From the cell containing the given text, extract its center point as [X, Y] coordinate. 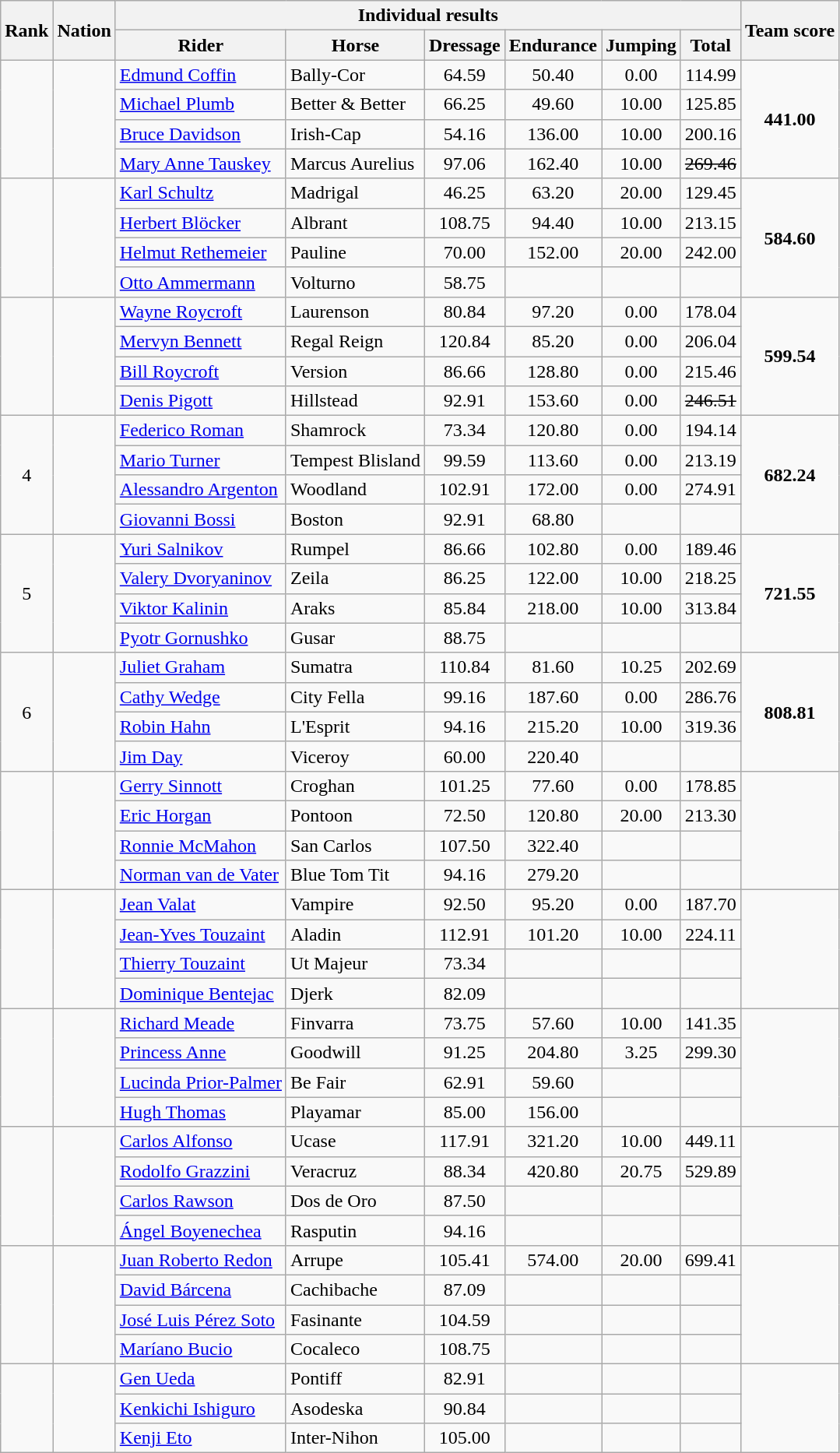
194.14 [710, 431]
Zeila [355, 579]
Mervyn Bennett [201, 341]
Albrant [355, 223]
Ut Majeur [355, 964]
Hillstead [355, 401]
Sumatra [355, 667]
70.00 [464, 252]
Ronnie McMahon [201, 845]
David Bárcena [201, 1289]
Lucinda Prior-Palmer [201, 1082]
299.30 [710, 1053]
72.50 [464, 815]
Dominique Bentejac [201, 994]
128.80 [553, 371]
86.25 [464, 579]
246.51 [710, 401]
Inter-Nihon [355, 1438]
Robin Hahn [201, 726]
808.81 [789, 712]
Maríano Bucio [201, 1349]
Finvarra [355, 1023]
Djerk [355, 994]
87.09 [464, 1289]
269.46 [710, 164]
Rider [201, 45]
Hugh Thomas [201, 1112]
Viceroy [355, 756]
110.84 [464, 667]
112.91 [464, 934]
105.00 [464, 1438]
85.00 [464, 1112]
Alessandro Argenton [201, 490]
Mary Anne Tauskey [201, 164]
Vampire [355, 905]
Dos de Oro [355, 1201]
Tempest Blisland [355, 460]
Total [710, 45]
Bill Roycroft [201, 371]
153.60 [553, 401]
Denis Pigott [201, 401]
66.25 [464, 104]
Jean Valat [201, 905]
Marcus Aurelius [355, 164]
6 [26, 712]
90.84 [464, 1409]
Nation [84, 30]
162.40 [553, 164]
Veracruz [355, 1171]
187.70 [710, 905]
62.91 [464, 1082]
77.60 [553, 786]
242.00 [710, 252]
Jim Day [201, 756]
82.09 [464, 994]
102.80 [553, 549]
Princess Anne [201, 1053]
59.60 [553, 1082]
Pontiff [355, 1379]
5 [26, 593]
Kenji Eto [201, 1438]
420.80 [553, 1171]
Karl Schultz [201, 193]
274.91 [710, 490]
117.91 [464, 1142]
L'Esprit [355, 726]
Version [355, 371]
Individual results [428, 16]
Asodeska [355, 1409]
Madrigal [355, 193]
92.50 [464, 905]
91.25 [464, 1053]
88.34 [464, 1171]
Rodolfo Grazzini [201, 1171]
206.04 [710, 341]
129.45 [710, 193]
120.84 [464, 341]
99.59 [464, 460]
449.11 [710, 1142]
80.84 [464, 311]
97.20 [553, 311]
319.36 [710, 726]
Pauline [355, 252]
Cocaleco [355, 1349]
136.00 [553, 134]
441.00 [789, 119]
Blue Tom Tit [355, 875]
73.75 [464, 1023]
220.40 [553, 756]
46.25 [464, 193]
204.80 [553, 1053]
Jumping [641, 45]
Better & Better [355, 104]
20.75 [641, 1171]
215.20 [553, 726]
156.00 [553, 1112]
Mario Turner [201, 460]
Rank [26, 30]
104.59 [464, 1320]
Playamar [355, 1112]
Juliet Graham [201, 667]
218.00 [553, 608]
Herbert Blöcker [201, 223]
81.60 [553, 667]
Team score [789, 30]
114.99 [710, 75]
95.20 [553, 905]
Bally-Cor [355, 75]
Goodwill [355, 1053]
85.84 [464, 608]
10.25 [641, 667]
87.50 [464, 1201]
68.80 [553, 519]
Gerry Sinnott [201, 786]
Helmut Rethemeier [201, 252]
82.91 [464, 1379]
José Luis Pérez Soto [201, 1320]
113.60 [553, 460]
Cachibache [355, 1289]
172.00 [553, 490]
Carlos Alfonso [201, 1142]
107.50 [464, 845]
50.40 [553, 75]
721.55 [789, 593]
57.60 [553, 1023]
94.40 [553, 223]
213.19 [710, 460]
Gusar [355, 638]
Eric Horgan [201, 815]
Fasinante [355, 1320]
Endurance [553, 45]
Bruce Davidson [201, 134]
63.20 [553, 193]
Ángel Boyenechea [201, 1230]
Carlos Rawson [201, 1201]
152.00 [553, 252]
Laurenson [355, 311]
Viktor Kalinin [201, 608]
Aladin [355, 934]
141.35 [710, 1023]
218.25 [710, 579]
189.46 [710, 549]
99.16 [464, 697]
599.54 [789, 356]
224.11 [710, 934]
49.60 [553, 104]
574.00 [553, 1260]
Edmund Coffin [201, 75]
58.75 [464, 282]
122.00 [553, 579]
213.15 [710, 223]
Regal Reign [355, 341]
Ucase [355, 1142]
Richard Meade [201, 1023]
Be Fair [355, 1082]
178.04 [710, 311]
City Fella [355, 697]
Norman van de Vater [201, 875]
Juan Roberto Redon [201, 1260]
215.46 [710, 371]
Giovanni Bossi [201, 519]
Yuri Salnikov [201, 549]
Kenkichi Ishiguro [201, 1409]
101.20 [553, 934]
97.06 [464, 164]
Woodland [355, 490]
Michael Plumb [201, 104]
102.91 [464, 490]
529.89 [710, 1171]
Wayne Roycroft [201, 311]
60.00 [464, 756]
Gen Ueda [201, 1379]
88.75 [464, 638]
Dressage [464, 45]
101.25 [464, 786]
Arrupe [355, 1260]
San Carlos [355, 845]
Rasputin [355, 1230]
Irish-Cap [355, 134]
Araks [355, 608]
286.76 [710, 697]
Boston [355, 519]
Horse [355, 45]
Croghan [355, 786]
313.84 [710, 608]
3.25 [641, 1053]
125.85 [710, 104]
279.20 [553, 875]
321.20 [553, 1142]
105.41 [464, 1260]
Jean-Yves Touzaint [201, 934]
Pontoon [355, 815]
322.40 [553, 845]
Cathy Wedge [201, 697]
Volturno [355, 282]
85.20 [553, 341]
213.30 [710, 815]
584.60 [789, 237]
Valery Dvoryaninov [201, 579]
Shamrock [355, 431]
682.24 [789, 475]
Thierry Touzaint [201, 964]
178.85 [710, 786]
202.69 [710, 667]
187.60 [553, 697]
4 [26, 475]
64.59 [464, 75]
699.41 [710, 1260]
Federico Roman [201, 431]
Rumpel [355, 549]
Otto Ammermann [201, 282]
Pyotr Gornushko [201, 638]
200.16 [710, 134]
54.16 [464, 134]
